Search for the cell housing the specified text and yield its (x, y) center coordinate. 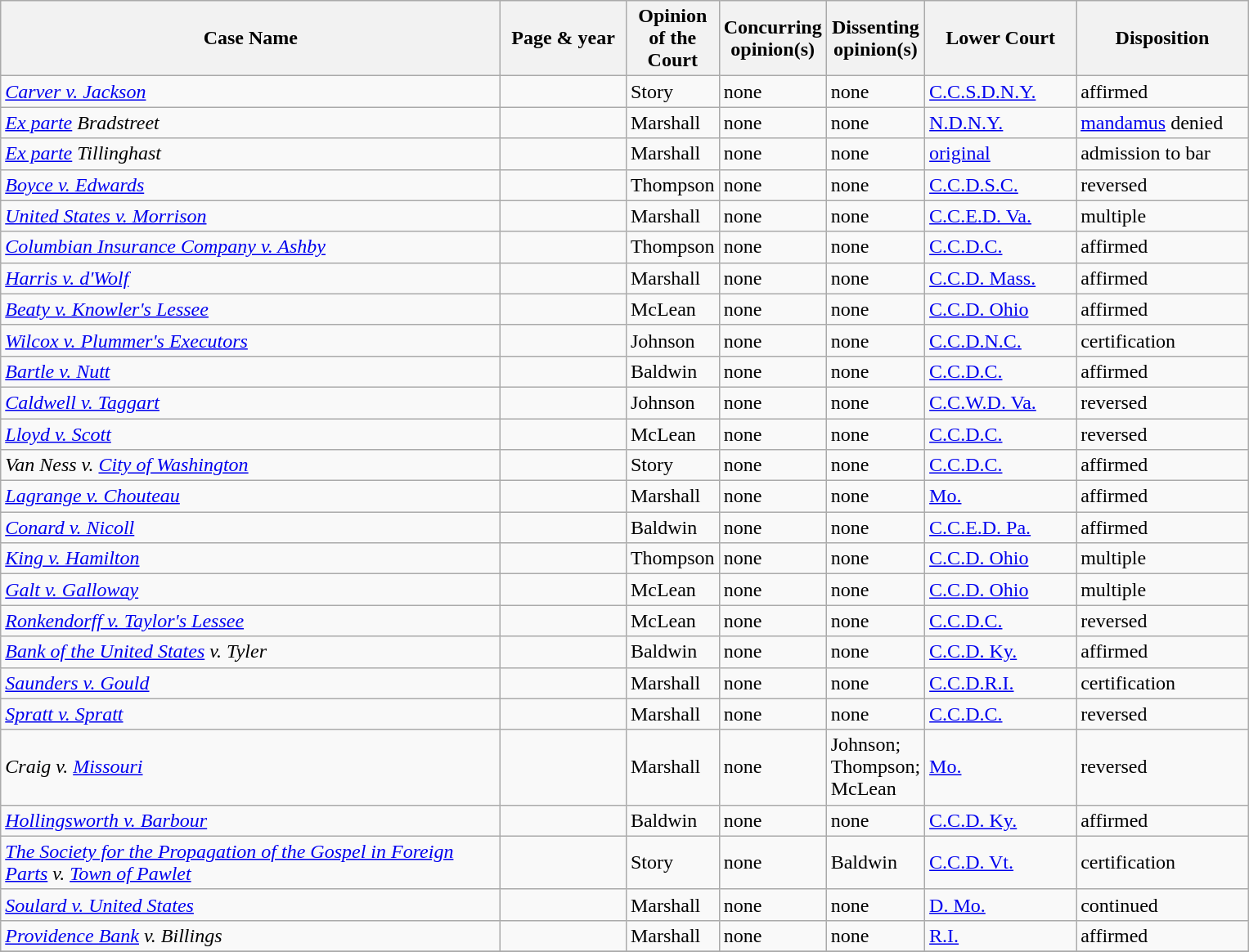
United States v. Morrison (250, 216)
Hollingsworth v. Barbour (250, 820)
admission to bar (1163, 154)
Beaty v. Knowler's Lessee (250, 309)
C.C.W.D. Va. (1001, 402)
Saunders v. Gould (250, 683)
C.C.D.N.C. (1001, 340)
Conard v. Nicoll (250, 528)
C.C.D. Vt. (1001, 862)
D. Mo. (1001, 905)
C.C.S.D.N.Y. (1001, 92)
Concurring opinion(s) (772, 38)
Craig v. Missouri (250, 767)
Wilcox v. Plummer's Executors (250, 340)
Dissenting opinion(s) (875, 38)
Ex parte Tillinghast (250, 154)
C.C.D.S.C. (1001, 185)
Providence Bank v. Billings (250, 936)
R.I. (1001, 936)
Boyce v. Edwards (250, 185)
original (1001, 154)
Johnson; Thompson; McLean (875, 767)
continued (1163, 905)
Carver v. Jackson (250, 92)
N.D.N.Y. (1001, 123)
C.C.E.D. Va. (1001, 216)
Caldwell v. Taggart (250, 402)
Columbian Insurance Company v. Ashby (250, 247)
Bartle v. Nutt (250, 371)
C.C.D. Mass. (1001, 278)
Lloyd v. Scott (250, 434)
Lower Court (1001, 38)
Lagrange v. Chouteau (250, 496)
mandamus denied (1163, 123)
Bank of the United States v. Tyler (250, 652)
Spratt v. Spratt (250, 714)
Harris v. d'Wolf (250, 278)
King v. Hamilton (250, 559)
Disposition (1163, 38)
Soulard v. United States (250, 905)
Ex parte Bradstreet (250, 123)
C.C.D.R.I. (1001, 683)
Galt v. Galloway (250, 590)
C.C.E.D. Pa. (1001, 528)
Page & year (564, 38)
Van Ness v. City of Washington (250, 465)
Ronkendorff v. Taylor's Lessee (250, 621)
The Society for the Propagation of the Gospel in Foreign Parts v. Town of Pawlet (250, 862)
Case Name (250, 38)
Opinion of the Court (672, 38)
